From the cell containing the given text, extract its center point as (x, y) coordinate. 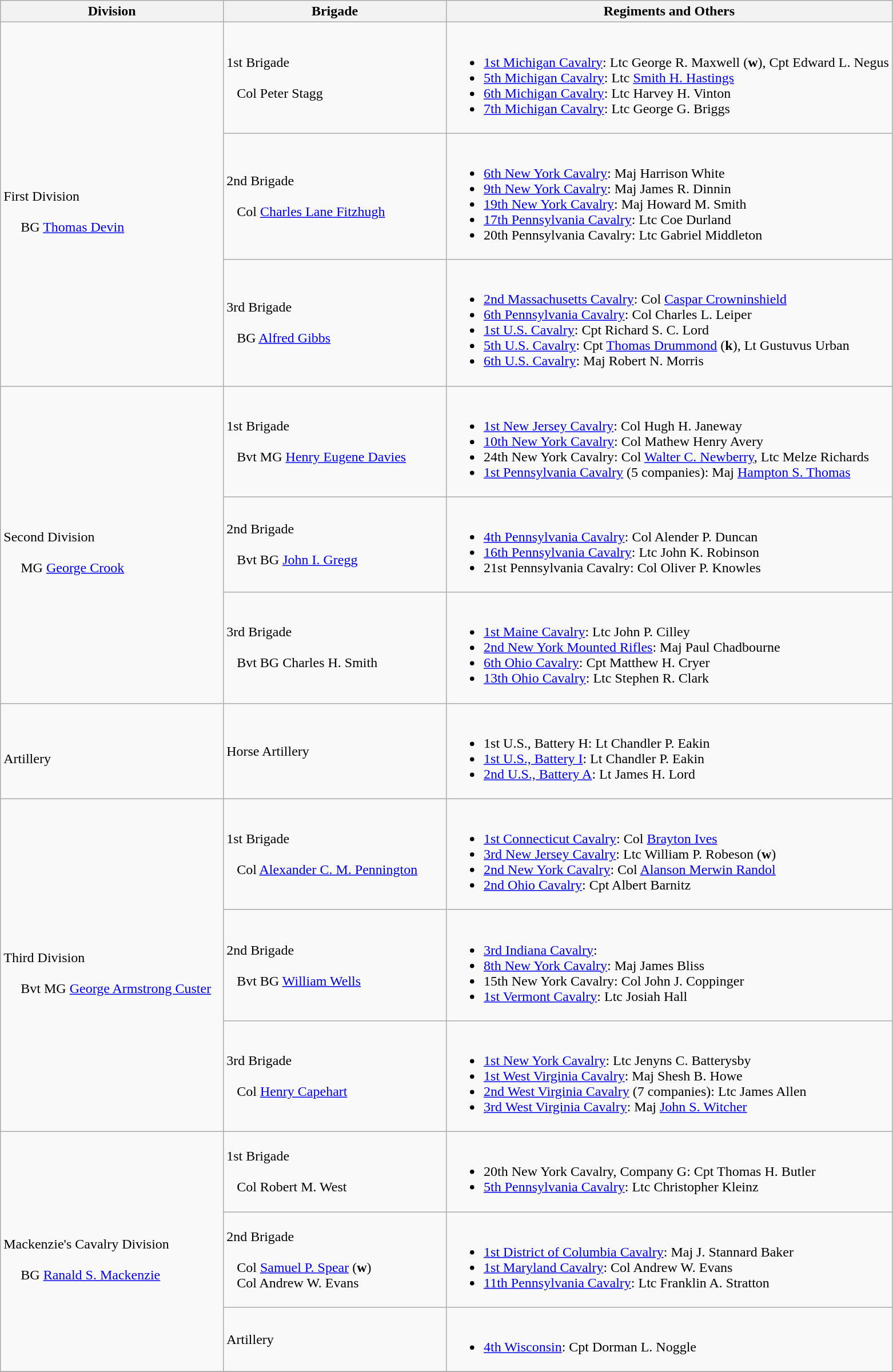
1st Brigade Bvt MG Henry Eugene Davies (335, 441)
1st Brigade Col Alexander C. M. Pennington (335, 854)
Second Division MG George Crook (112, 544)
3rd Indiana Cavalry:8th New York Cavalry: Maj James Bliss15th New York Cavalry: Col John J. Coppinger1st Vermont Cavalry: Ltc Josiah Hall (669, 965)
3rd Brigade Bvt BG Charles H. Smith (335, 648)
3rd Brigade BG Alfred Gibbs (335, 322)
1st U.S., Battery H: Lt Chandler P. Eakin1st U.S., Battery I: Lt Chandler P. Eakin2nd U.S., Battery A: Lt James H. Lord (669, 751)
First Division BG Thomas Devin (112, 204)
Third Division Bvt MG George Armstrong Custer (112, 965)
2nd Brigade Col Samuel P. Spear (w) Col Andrew W. Evans (335, 1260)
1st Brigade Col Robert M. West (335, 1171)
2nd Brigade Col Charles Lane Fitzhugh (335, 197)
2nd Brigade Bvt BG William Wells (335, 965)
4th Wisconsin: Cpt Dorman L. Noggle (669, 1340)
1st Brigade Col Peter Stagg (335, 78)
4th Pennsylvania Cavalry: Col Alender P. Duncan16th Pennsylvania Cavalry: Ltc John K. Robinson21st Pennsylvania Cavalry: Col Oliver P. Knowles (669, 544)
Division (112, 11)
Regiments and Others (669, 11)
3rd Brigade Col Henry Capehart (335, 1076)
2nd Brigade Bvt BG John I. Gregg (335, 544)
1st District of Columbia Cavalry: Maj J. Stannard Baker1st Maryland Cavalry: Col Andrew W. Evans11th Pennsylvania Cavalry: Ltc Franklin A. Stratton (669, 1260)
Mackenzie's Cavalry Division BG Ranald S. Mackenzie (112, 1251)
Brigade (335, 11)
20th New York Cavalry, Company G: Cpt Thomas H. Butler5th Pennsylvania Cavalry: Ltc Christopher Kleinz (669, 1171)
Horse Artillery (335, 751)
